Return the (X, Y) coordinate for the center point of the cell that contains the specified text.  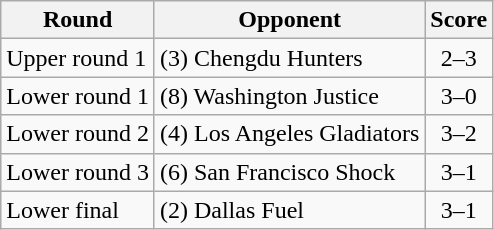
3–0 (459, 96)
(8) Washington Justice (289, 96)
(4) Los Angeles Gladiators (289, 134)
Lower round 3 (78, 172)
Lower final (78, 210)
Lower round 2 (78, 134)
(3) Chengdu Hunters (289, 58)
Upper round 1 (78, 58)
Opponent (289, 20)
(2) Dallas Fuel (289, 210)
Score (459, 20)
2–3 (459, 58)
Lower round 1 (78, 96)
(6) San Francisco Shock (289, 172)
3–2 (459, 134)
Round (78, 20)
